Detect which cell encompasses the target text, then output its (X, Y) center coordinate. 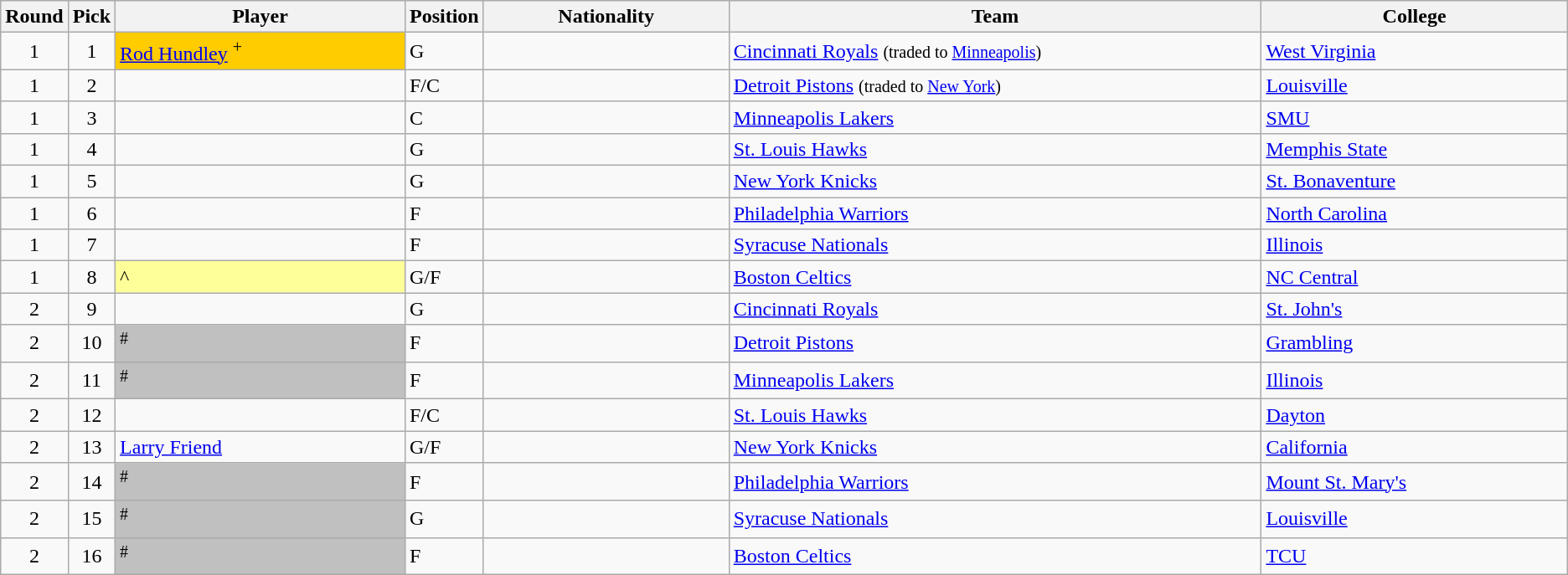
Player (260, 17)
Rod Hundley + (260, 52)
15 (91, 519)
14 (91, 482)
SMU (1414, 117)
Detroit Pistons (995, 343)
4 (91, 149)
^ (260, 277)
10 (91, 343)
9 (91, 309)
Pick (91, 17)
TCU (1414, 556)
8 (91, 277)
Cincinnati Royals (995, 309)
Detroit Pistons (traded to New York) (995, 85)
Mount St. Mary's (1414, 482)
College (1414, 17)
Team (995, 17)
NC Central (1414, 277)
California (1414, 447)
13 (91, 447)
St. John's (1414, 309)
St. Bonaventure (1414, 182)
3 (91, 117)
Round (34, 17)
Cincinnati Royals (traded to Minneapolis) (995, 52)
Grambling (1414, 343)
Larry Friend (260, 447)
Dayton (1414, 415)
11 (91, 380)
Nationality (606, 17)
Memphis State (1414, 149)
North Carolina (1414, 213)
12 (91, 415)
5 (91, 182)
Position (444, 17)
7 (91, 245)
West Virginia (1414, 52)
16 (91, 556)
6 (91, 213)
C (444, 117)
